Search for the cell housing the specified text and yield its (x, y) center coordinate. 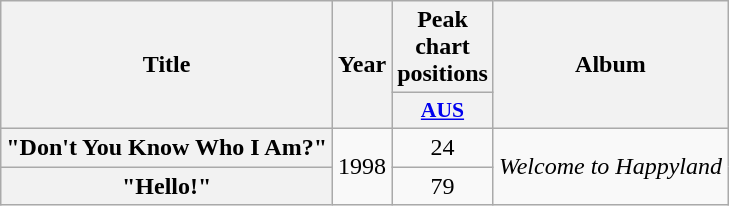
Welcome to Happyland (610, 166)
79 (443, 185)
1998 (362, 166)
24 (443, 147)
Title (167, 65)
Peak chart positions (443, 47)
AUS (443, 111)
Year (362, 65)
"Don't You Know Who I Am?" (167, 147)
"Hello!" (167, 185)
Album (610, 65)
